Output the [X, Y] coordinate of the center of the cell containing the given text.  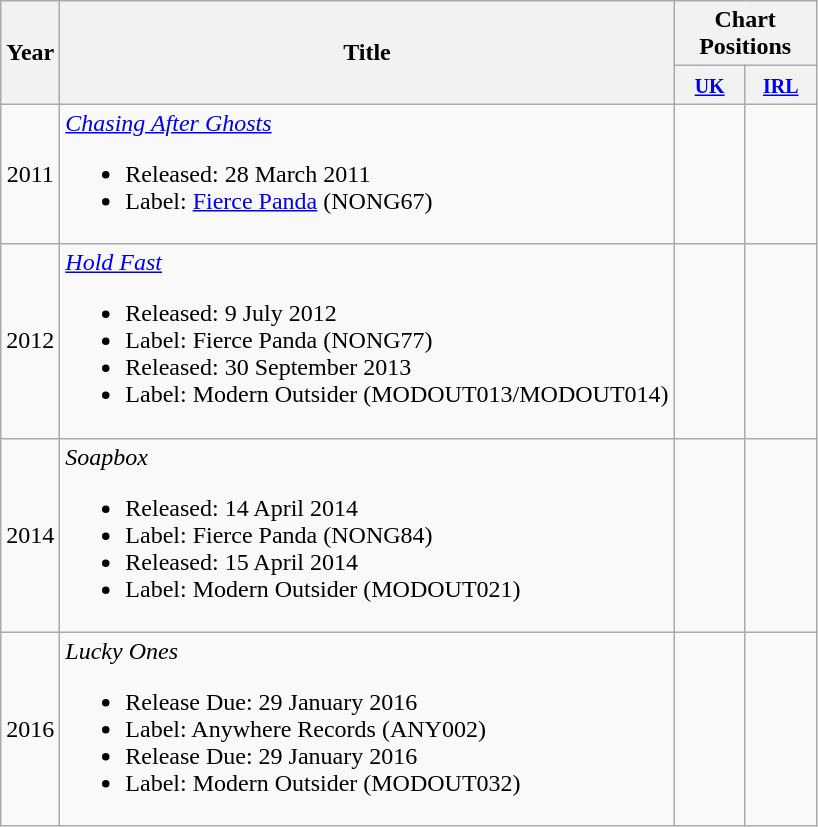
2016 [30, 729]
SoapboxReleased: 14 April 2014Label: Fierce Panda (NONG84)Released: 15 April 2014Label: Modern Outsider (MODOUT021) [367, 535]
Lucky OnesRelease Due: 29 January 2016Label: Anywhere Records (ANY002)Release Due: 29 January 2016Label: Modern Outsider (MODOUT032) [367, 729]
Chart Positions [745, 34]
Chasing After GhostsReleased: 28 March 2011Label: Fierce Panda (NONG67) [367, 174]
IRL [780, 85]
Hold FastReleased: 9 July 2012Label: Fierce Panda (NONG77)Released: 30 September 2013Label: Modern Outsider (MODOUT013/MODOUT014) [367, 341]
UK [710, 85]
2012 [30, 341]
2014 [30, 535]
Title [367, 52]
2011 [30, 174]
Year [30, 52]
